Find where the given text appears and provide that cell's center as [X, Y] coordinate. 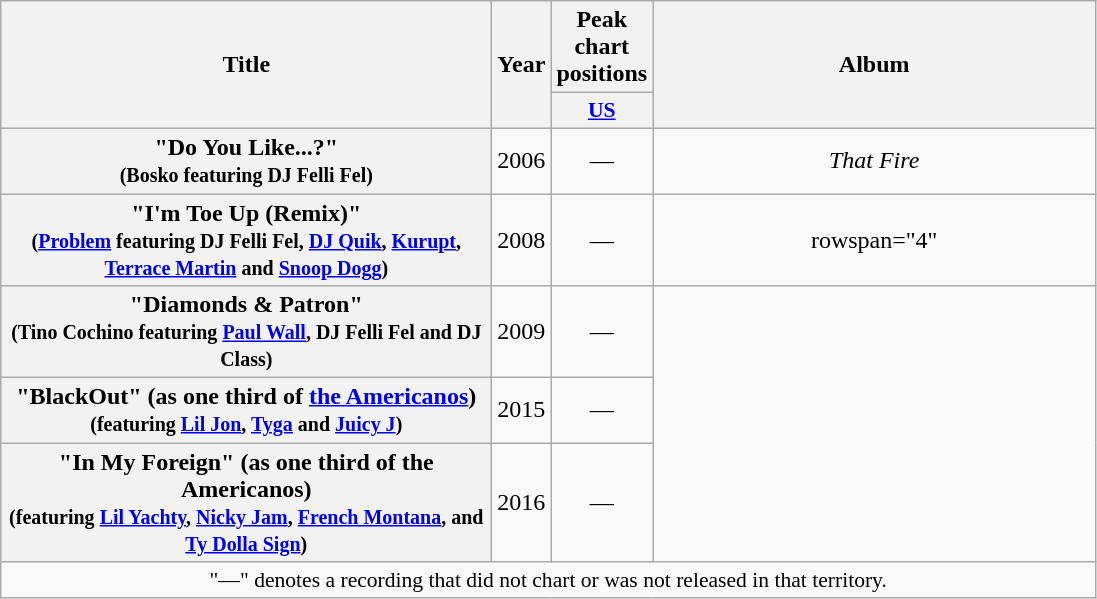
That Fire [874, 160]
"Diamonds & Patron"(Tino Cochino featuring Paul Wall, DJ Felli Fel and DJ Class) [246, 332]
Year [522, 65]
"I'm Toe Up (Remix)"(Problem featuring DJ Felli Fel, DJ Quik, Kurupt, Terrace Martin and Snoop Dogg) [246, 240]
"Do You Like...?"(Bosko featuring DJ Felli Fel) [246, 160]
"—" denotes a recording that did not chart or was not released in that territory. [548, 580]
2008 [522, 240]
"In My Foreign" (as one third of the Americanos)(featuring Lil Yachty, Nicky Jam, French Montana, and Ty Dolla Sign) [246, 502]
"BlackOut" (as one third of the Americanos)(featuring Lil Jon, Tyga and Juicy J) [246, 410]
Album [874, 65]
2016 [522, 502]
US [602, 111]
Peak chart positions [602, 47]
2015 [522, 410]
Title [246, 65]
2006 [522, 160]
2009 [522, 332]
rowspan="4" [874, 240]
